From the cell containing the given text, extract its center point as [x, y] coordinate. 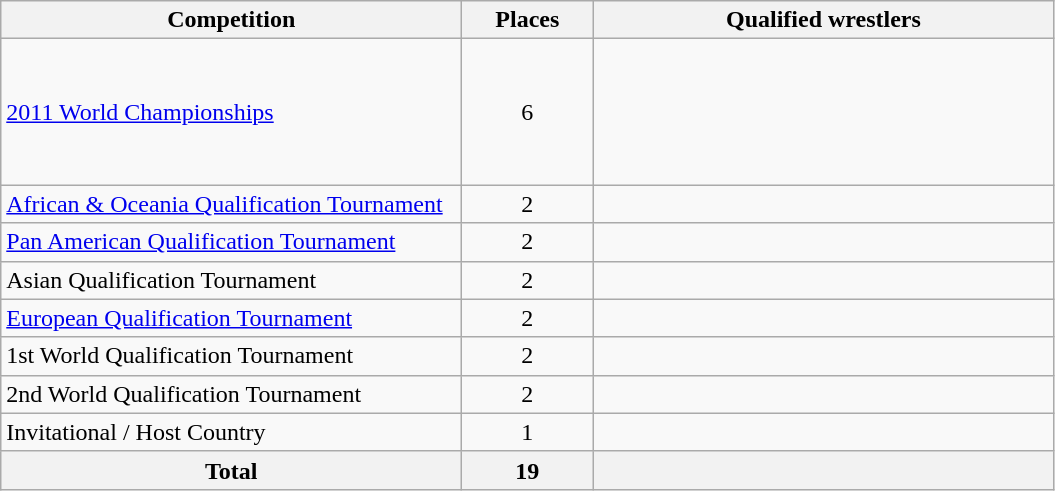
Invitational / Host Country [232, 432]
1 [528, 432]
Pan American Qualification Tournament [232, 242]
Qualified wrestlers [824, 20]
2nd World Qualification Tournament [232, 394]
Competition [232, 20]
European Qualification Tournament [232, 318]
19 [528, 470]
Places [528, 20]
6 [528, 112]
1st World Qualification Tournament [232, 356]
Total [232, 470]
2011 World Championships [232, 112]
African & Oceania Qualification Tournament [232, 204]
Asian Qualification Tournament [232, 280]
